Pinpoint the cell where the given text exists, returning its [x, y] midpoint coordinate. 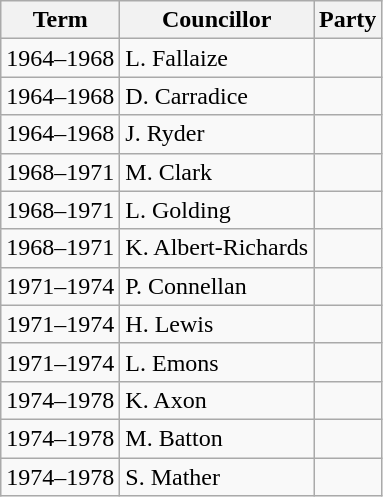
K. Axon [217, 400]
Term [60, 20]
H. Lewis [217, 324]
S. Mather [217, 477]
J. Ryder [217, 134]
K. Albert-Richards [217, 248]
Councillor [217, 20]
P. Connellan [217, 286]
L. Golding [217, 210]
M. Clark [217, 172]
D. Carradice [217, 96]
L. Emons [217, 362]
L. Fallaize [217, 58]
M. Batton [217, 438]
Party [348, 20]
